Return the (x, y) coordinate for the center point of the cell that contains the specified text.  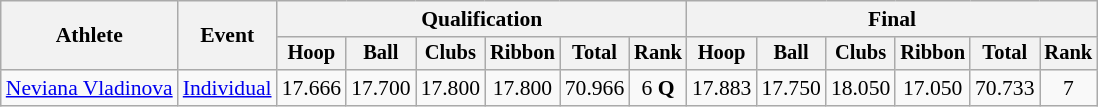
70.733 (1004, 88)
17.666 (312, 88)
17.883 (722, 88)
Individual (228, 88)
Event (228, 36)
17.700 (380, 88)
7 (1069, 88)
6 Q (658, 88)
Final (892, 19)
70.966 (594, 88)
Qualification (482, 19)
18.050 (860, 88)
Athlete (90, 36)
Neviana Vladinova (90, 88)
17.050 (932, 88)
17.750 (790, 88)
